Pinpoint the cell where the given text exists, returning its (x, y) midpoint coordinate. 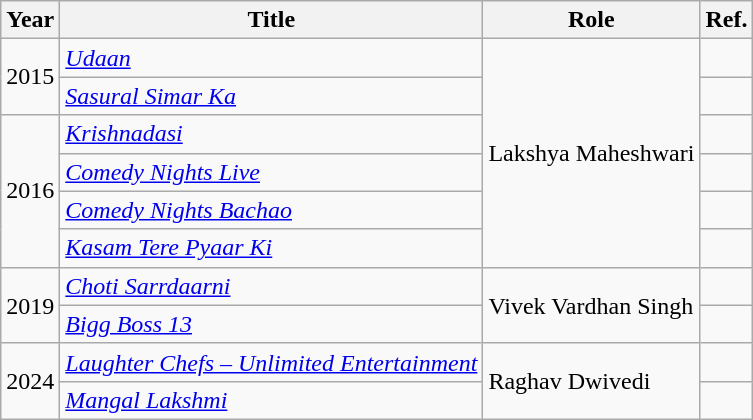
Vivek Vardhan Singh (592, 305)
Year (30, 20)
Choti Sarrdaarni (272, 286)
Mangal Lakshmi (272, 400)
2024 (30, 381)
Role (592, 20)
Krishnadasi (272, 134)
Sasural Simar Ka (272, 96)
Ref. (726, 20)
Lakshya Maheshwari (592, 153)
Udaan (272, 58)
Title (272, 20)
Kasam Tere Pyaar Ki (272, 248)
Bigg Boss 13 (272, 324)
Comedy Nights Bachao (272, 210)
Comedy Nights Live (272, 172)
2019 (30, 305)
Raghav Dwivedi (592, 381)
Laughter Chefs – Unlimited Entertainment (272, 362)
2015 (30, 77)
2016 (30, 191)
